Locate the cell with the specified text and output its (x, y) center coordinate. 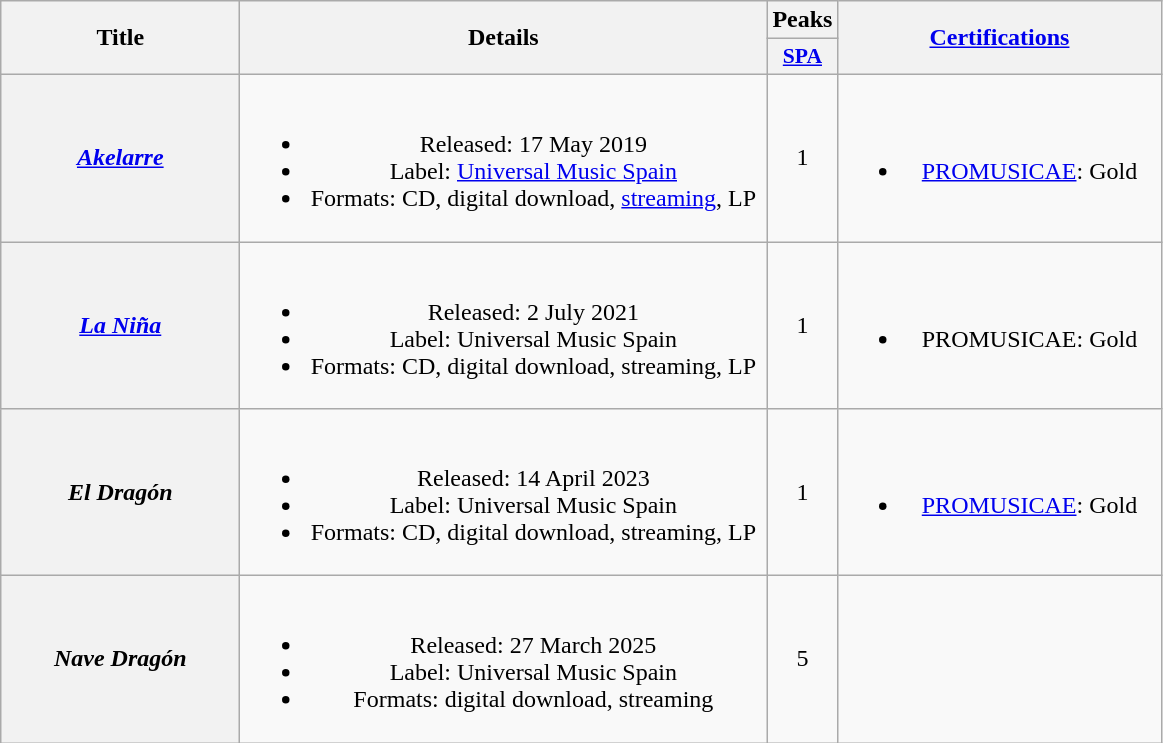
Certifications (1000, 38)
Released: 14 April 2023Label: Universal Music SpainFormats: CD, digital download, streaming, LP (504, 492)
5 (802, 660)
La Niña (120, 326)
SPA (802, 57)
Released: 17 May 2019Label: Universal Music SpainFormats: CD, digital download, streaming, LP (504, 158)
El Dragón (120, 492)
Released: 27 March 2025Label: Universal Music SpainFormats: digital download, streaming (504, 660)
Released: 2 July 2021Label: Universal Music SpainFormats: CD, digital download, streaming, LP (504, 326)
Akelarre (120, 158)
Peaks (802, 20)
Nave Dragón (120, 660)
Details (504, 38)
Title (120, 38)
